From the cell containing the given text, extract its center point as [X, Y] coordinate. 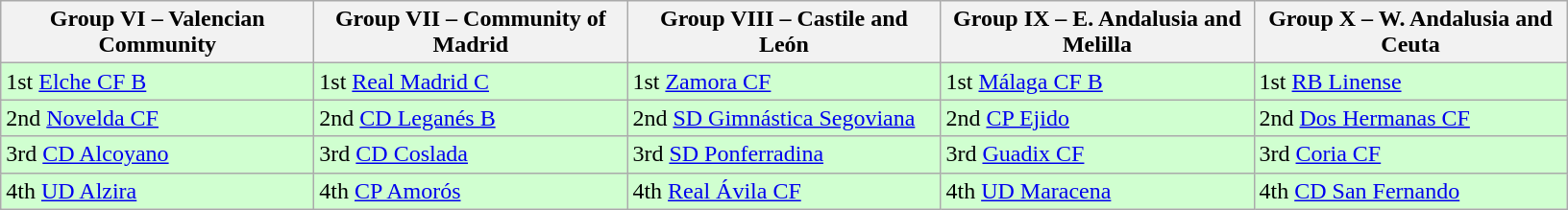
2nd Novelda CF [158, 118]
3rd CD Coslada [471, 154]
3rd CD Alcoyano [158, 154]
1st Málaga CF B [1097, 82]
Group IX – E. Andalusia and Melilla [1097, 33]
2nd CP Ejido [1097, 118]
3rd SD Ponferradina [784, 154]
4th UD Maracena [1097, 191]
3rd Coria CF [1410, 154]
4th CD San Fernando [1410, 191]
Group VIII – Castile and León [784, 33]
2nd Dos Hermanas CF [1410, 118]
Group VII – Community of Madrid [471, 33]
1st Elche CF B [158, 82]
2nd CD Leganés B [471, 118]
4th Real Ávila CF [784, 191]
1st Real Madrid C [471, 82]
Group VI – Valencian Community [158, 33]
4th UD Alzira [158, 191]
3rd Guadix CF [1097, 154]
1st Zamora CF [784, 82]
Group X – W. Andalusia and Ceuta [1410, 33]
2nd SD Gimnástica Segoviana [784, 118]
4th CP Amorós [471, 191]
1st RB Linense [1410, 82]
